Detect which cell encompasses the target text, then output its [X, Y] center coordinate. 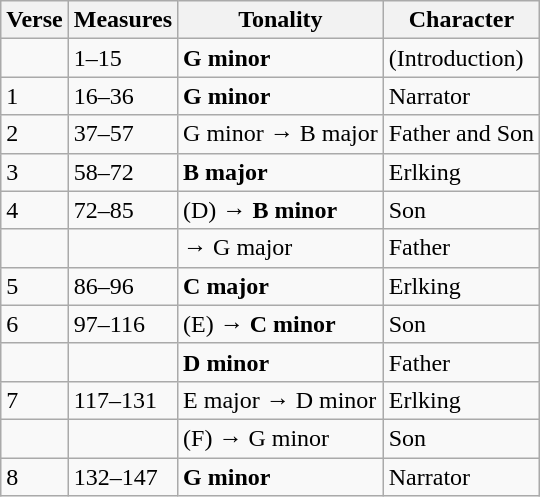
Father and Son [461, 134]
1–15 [122, 58]
3 [35, 172]
(E) → C minor [281, 324]
5 [35, 286]
8 [35, 477]
B major [281, 172]
E major → D minor [281, 400]
7 [35, 400]
C major [281, 286]
Tonality [281, 20]
117–131 [122, 400]
(D) → B minor [281, 210]
16–36 [122, 96]
→ G major [281, 248]
4 [35, 210]
1 [35, 96]
97–116 [122, 324]
86–96 [122, 286]
6 [35, 324]
G minor → B major [281, 134]
2 [35, 134]
58–72 [122, 172]
Measures [122, 20]
72–85 [122, 210]
37–57 [122, 134]
Verse [35, 20]
D minor [281, 362]
Character [461, 20]
(F) → G minor [281, 438]
(Introduction) [461, 58]
132–147 [122, 477]
